Identify which cell holds the provided text, then report its [x, y] central coordinate. 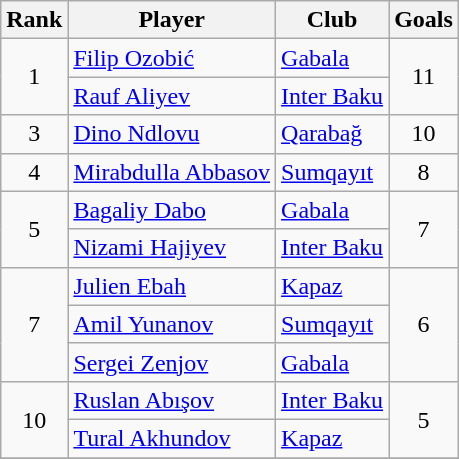
Club [332, 20]
8 [424, 172]
Dino Ndlovu [172, 134]
Julien Ebah [172, 286]
Nizami Hajiyev [172, 248]
1 [34, 77]
Goals [424, 20]
Bagaliy Dabo [172, 210]
Tural Akhundov [172, 438]
Amil Yunanov [172, 324]
4 [34, 172]
Ruslan Abışov [172, 400]
3 [34, 134]
Rank [34, 20]
Qarabağ [332, 134]
Mirabdulla Abbasov [172, 172]
Player [172, 20]
6 [424, 324]
Rauf Aliyev [172, 96]
Filip Ozobić [172, 58]
11 [424, 77]
Sergei Zenjov [172, 362]
